From the cell containing the given text, extract its center point as (X, Y) coordinate. 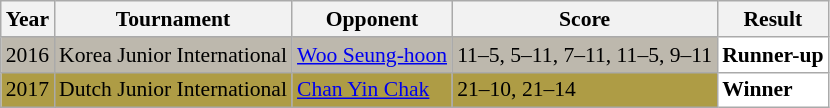
21–10, 21–14 (584, 90)
Opponent (372, 19)
Score (584, 19)
2016 (28, 55)
Result (772, 19)
Runner-up (772, 55)
Winner (772, 90)
11–5, 5–11, 7–11, 11–5, 9–11 (584, 55)
Year (28, 19)
Tournament (173, 19)
2017 (28, 90)
Dutch Junior International (173, 90)
Woo Seung-hoon (372, 55)
Chan Yin Chak (372, 90)
Korea Junior International (173, 55)
